Provide the [x, y] coordinate of the cell's center where the given text is located.  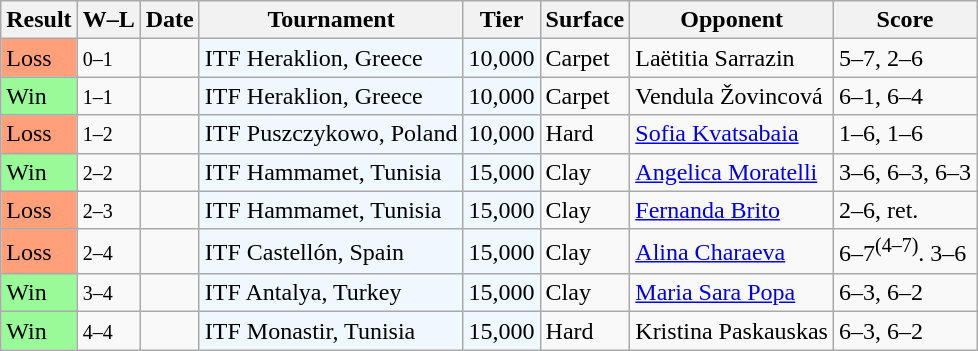
Angelica Moratelli [732, 172]
Result [39, 20]
ITF Puszczykowo, Poland [331, 134]
6–1, 6–4 [904, 96]
Tournament [331, 20]
0–1 [108, 58]
ITF Antalya, Turkey [331, 293]
4–4 [108, 331]
6–7(4–7). 3–6 [904, 252]
Date [170, 20]
Sofia Kvatsabaia [732, 134]
1–2 [108, 134]
Score [904, 20]
Laëtitia Sarrazin [732, 58]
3–6, 6–3, 6–3 [904, 172]
Opponent [732, 20]
2–3 [108, 210]
Fernanda Brito [732, 210]
ITF Monastir, Tunisia [331, 331]
1–6, 1–6 [904, 134]
Alina Charaeva [732, 252]
Vendula Žovincová [732, 96]
2–6, ret. [904, 210]
5–7, 2–6 [904, 58]
Maria Sara Popa [732, 293]
Surface [585, 20]
Tier [502, 20]
ITF Castellón, Spain [331, 252]
Kristina Paskauskas [732, 331]
W–L [108, 20]
3–4 [108, 293]
1–1 [108, 96]
2–4 [108, 252]
2–2 [108, 172]
